Locate the cell with the specified text and output its [X, Y] center coordinate. 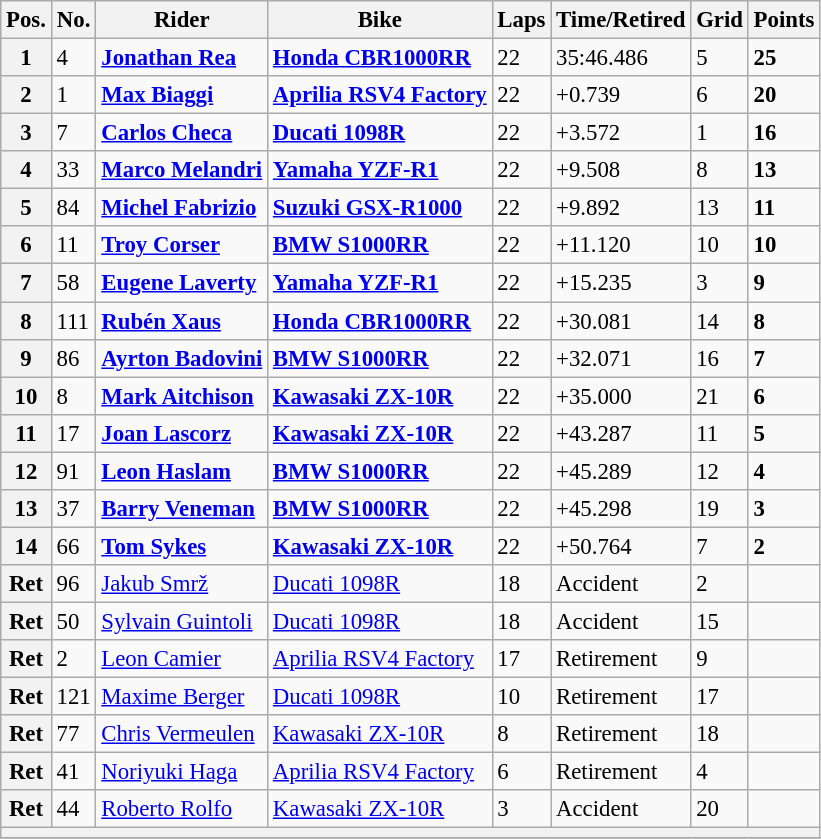
+9.508 [621, 170]
Ayrton Badovini [182, 358]
Jakub Smrž [182, 584]
+32.071 [621, 358]
Maxime Berger [182, 697]
Chris Vermeulen [182, 734]
Troy Corser [182, 245]
35:46.486 [621, 58]
Jonathan Rea [182, 58]
+3.572 [621, 133]
Eugene Laverty [182, 283]
Rider [182, 20]
58 [74, 283]
+43.287 [621, 433]
66 [74, 546]
Bike [380, 20]
Max Biaggi [182, 95]
Rubén Xaus [182, 321]
15 [720, 621]
No. [74, 20]
+11.120 [621, 245]
+50.764 [621, 546]
41 [74, 772]
Sylvain Guintoli [182, 621]
Leon Haslam [182, 471]
91 [74, 471]
Roberto Rolfo [182, 809]
+35.000 [621, 396]
25 [784, 58]
Marco Melandri [182, 170]
96 [74, 584]
50 [74, 621]
+45.298 [621, 509]
86 [74, 358]
Leon Camier [182, 659]
Mark Aitchison [182, 396]
84 [74, 208]
Joan Lascorz [182, 433]
111 [74, 321]
+30.081 [621, 321]
Grid [720, 20]
Noriyuki Haga [182, 772]
Carlos Checa [182, 133]
+15.235 [621, 283]
19 [720, 509]
Michel Fabrizio [182, 208]
Suzuki GSX-R1000 [380, 208]
+9.892 [621, 208]
Points [784, 20]
21 [720, 396]
Tom Sykes [182, 546]
+0.739 [621, 95]
121 [74, 697]
44 [74, 809]
Barry Veneman [182, 509]
Pos. [26, 20]
Time/Retired [621, 20]
77 [74, 734]
+45.289 [621, 471]
Laps [522, 20]
33 [74, 170]
37 [74, 509]
